For the text-containing cell, return its midpoint in (x, y) coordinate format. 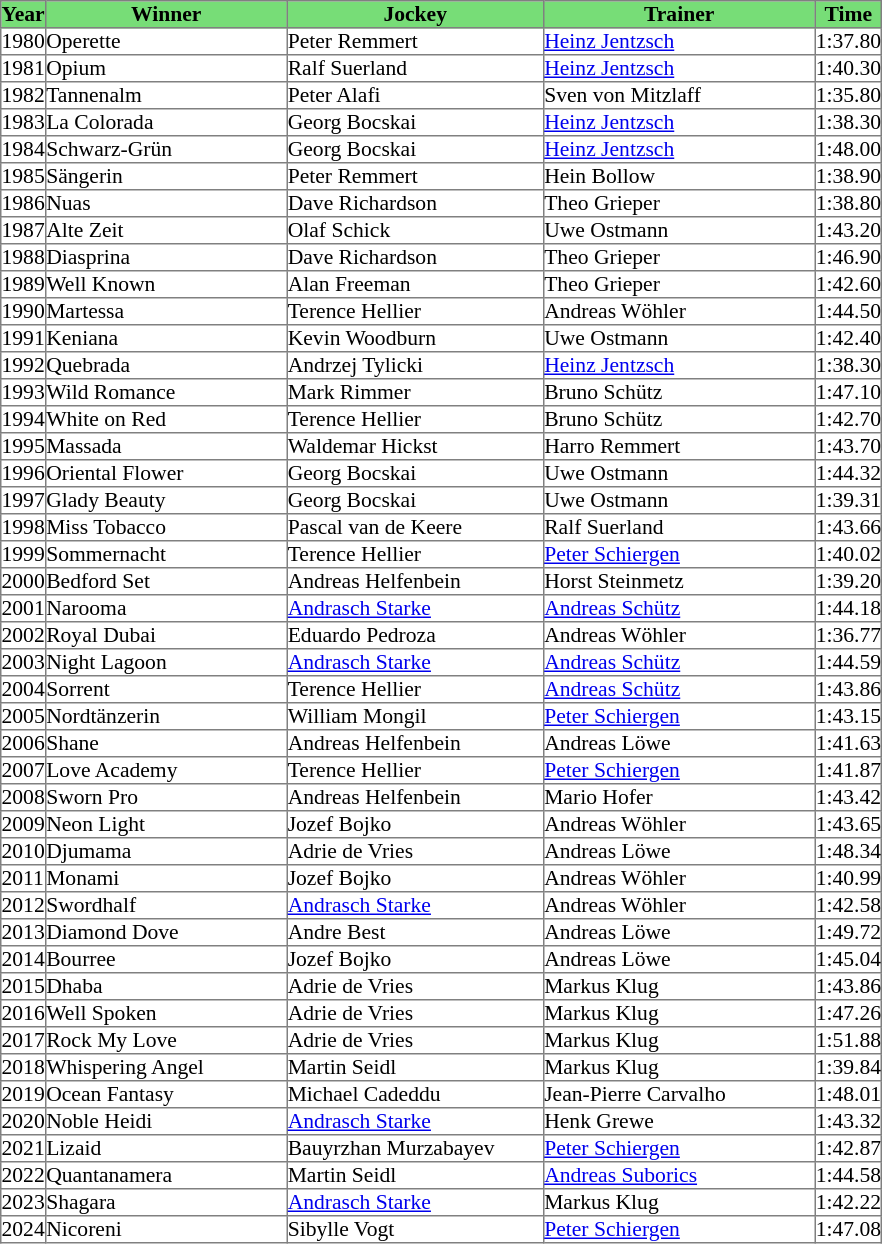
Narooma (166, 608)
Kevin Woodburn (415, 338)
Whispering Angel (166, 1068)
2003 (24, 662)
Alte Zeit (166, 230)
1:40.02 (848, 554)
1:40.99 (848, 878)
2010 (24, 852)
Keniana (166, 338)
2006 (24, 744)
2012 (24, 906)
Year (24, 14)
Diamond Dove (166, 932)
2017 (24, 1040)
2015 (24, 986)
1:48.00 (848, 150)
2008 (24, 798)
Wild Romance (166, 392)
1:43.32 (848, 1122)
Nicoreni (166, 1230)
1981 (24, 68)
1982 (24, 96)
1:37.80 (848, 42)
Shagara (166, 1202)
Olaf Schick (415, 230)
1:48.34 (848, 852)
Sibylle Vogt (415, 1230)
1:43.66 (848, 528)
Bourree (166, 960)
Alan Freeman (415, 284)
1:41.87 (848, 770)
Love Academy (166, 770)
1989 (24, 284)
2011 (24, 878)
1:46.90 (848, 258)
1:44.18 (848, 608)
Bedford Set (166, 582)
2024 (24, 1230)
1:43.65 (848, 824)
1:48.01 (848, 1094)
1:43.20 (848, 230)
Time (848, 14)
2007 (24, 770)
Henk Grewe (679, 1122)
1:44.58 (848, 1176)
Mario Hofer (679, 798)
1983 (24, 122)
Shane (166, 744)
1:42.60 (848, 284)
Hein Bollow (679, 176)
1985 (24, 176)
Quantanamera (166, 1176)
1997 (24, 500)
Jockey (415, 14)
Operette (166, 42)
Nordtänzerin (166, 716)
Schwarz-Grün (166, 150)
Nuas (166, 204)
1990 (24, 312)
Sorrent (166, 690)
2023 (24, 1202)
1984 (24, 150)
Lizaid (166, 1148)
1:43.15 (848, 716)
Massada (166, 446)
Bauyrzhan Murzabayev (415, 1148)
2016 (24, 1014)
2022 (24, 1176)
2000 (24, 582)
Glady Beauty (166, 500)
2002 (24, 636)
Rock My Love (166, 1040)
Horst Steinmetz (679, 582)
2004 (24, 690)
1:47.26 (848, 1014)
1980 (24, 42)
Opium (166, 68)
2018 (24, 1068)
Michael Cadeddu (415, 1094)
Pascal van de Keere (415, 528)
Jean-Pierre Carvalho (679, 1094)
Miss Tobacco (166, 528)
1:51.88 (848, 1040)
Eduardo Pedroza (415, 636)
William Mongil (415, 716)
Oriental Flower (166, 474)
Waldemar Hickst (415, 446)
1:42.22 (848, 1202)
1:40.30 (848, 68)
2021 (24, 1148)
Djumama (166, 852)
2019 (24, 1094)
1:41.63 (848, 744)
Andreas Suborics (679, 1176)
1996 (24, 474)
1:47.10 (848, 392)
La Colorada (166, 122)
Harro Remmert (679, 446)
Well Known (166, 284)
1:49.72 (848, 932)
1:39.84 (848, 1068)
1:44.32 (848, 474)
1995 (24, 446)
Tannenalm (166, 96)
2020 (24, 1122)
Trainer (679, 14)
1992 (24, 366)
1:38.90 (848, 176)
1:35.80 (848, 96)
1988 (24, 258)
1:45.04 (848, 960)
Dhaba (166, 986)
1999 (24, 554)
1:39.20 (848, 582)
1994 (24, 420)
Night Lagoon (166, 662)
Well Spoken (166, 1014)
1:42.70 (848, 420)
1:44.50 (848, 312)
1:42.58 (848, 906)
Monami (166, 878)
Sommernacht (166, 554)
Ocean Fantasy (166, 1094)
White on Red (166, 420)
Winner (166, 14)
1998 (24, 528)
Sängerin (166, 176)
2005 (24, 716)
Mark Rimmer (415, 392)
Andrzej Tylicki (415, 366)
1:43.42 (848, 798)
1:39.31 (848, 500)
Diasprina (166, 258)
1993 (24, 392)
1986 (24, 204)
1:38.80 (848, 204)
2001 (24, 608)
Noble Heidi (166, 1122)
Neon Light (166, 824)
2014 (24, 960)
Quebrada (166, 366)
Royal Dubai (166, 636)
1987 (24, 230)
1:44.59 (848, 662)
1:42.40 (848, 338)
1:42.87 (848, 1148)
1:36.77 (848, 636)
Andre Best (415, 932)
Sworn Pro (166, 798)
Martessa (166, 312)
1:43.70 (848, 446)
1:47.08 (848, 1230)
1991 (24, 338)
Sven von Mitzlaff (679, 96)
Swordhalf (166, 906)
Peter Alafi (415, 96)
2013 (24, 932)
2009 (24, 824)
